For the text-containing cell, return its midpoint in (X, Y) coordinate format. 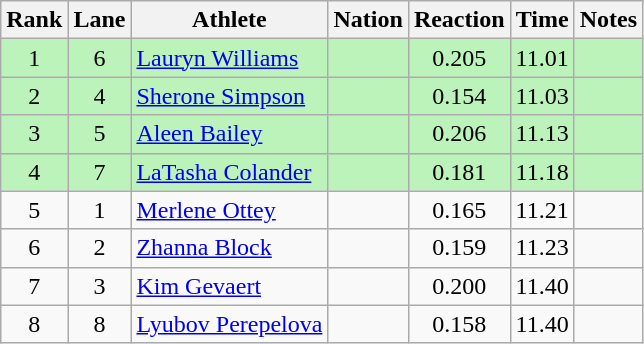
11.21 (542, 210)
11.23 (542, 248)
Merlene Ottey (230, 210)
Time (542, 20)
Sherone Simpson (230, 96)
Aleen Bailey (230, 134)
LaTasha Colander (230, 172)
Nation (368, 20)
0.181 (459, 172)
Rank (34, 20)
Notes (608, 20)
Lane (100, 20)
11.13 (542, 134)
Reaction (459, 20)
Lauryn Williams (230, 58)
11.03 (542, 96)
Athlete (230, 20)
0.159 (459, 248)
0.158 (459, 324)
0.206 (459, 134)
0.165 (459, 210)
0.154 (459, 96)
11.18 (542, 172)
0.200 (459, 286)
Zhanna Block (230, 248)
Lyubov Perepelova (230, 324)
Kim Gevaert (230, 286)
0.205 (459, 58)
11.01 (542, 58)
